From the cell containing the given text, extract its center point as [X, Y] coordinate. 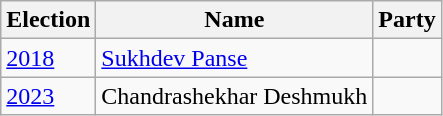
Party [407, 20]
2023 [48, 96]
Chandrashekhar Deshmukh [234, 96]
Election [48, 20]
Name [234, 20]
2018 [48, 58]
Sukhdev Panse [234, 58]
